Pinpoint the cell where the given text exists, returning its (x, y) midpoint coordinate. 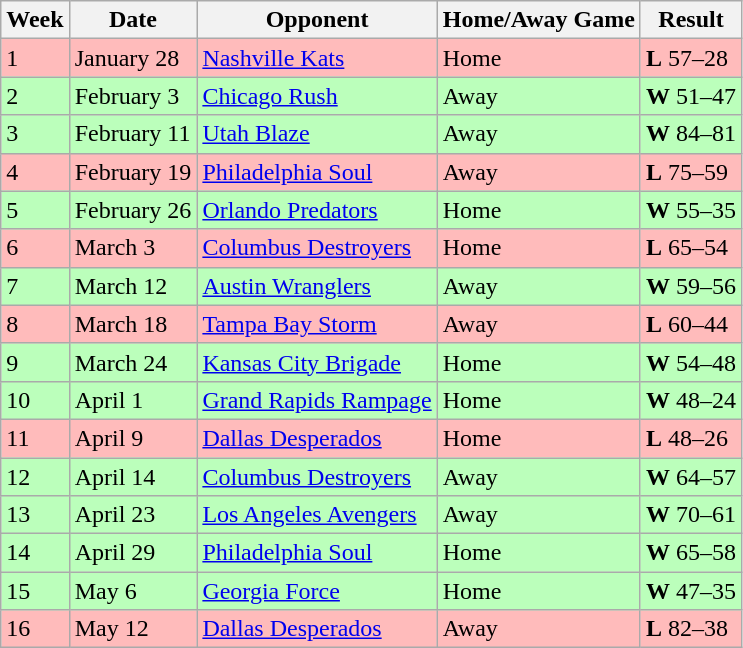
Opponent (317, 20)
1 (35, 58)
W 48–24 (690, 400)
Nashville Kats (317, 58)
Austin Wranglers (317, 286)
W 47–35 (690, 591)
W 54–48 (690, 362)
8 (35, 324)
16 (35, 629)
April 23 (133, 515)
W 51–47 (690, 96)
11 (35, 438)
13 (35, 515)
12 (35, 477)
Orlando Predators (317, 210)
W 65–58 (690, 553)
March 12 (133, 286)
L 48–26 (690, 438)
L 75–59 (690, 172)
Home/Away Game (538, 20)
14 (35, 553)
April 29 (133, 553)
Kansas City Brigade (317, 362)
April 1 (133, 400)
L 65–54 (690, 248)
L 60–44 (690, 324)
Los Angeles Avengers (317, 515)
May 6 (133, 591)
6 (35, 248)
Grand Rapids Rampage (317, 400)
April 9 (133, 438)
W 64–57 (690, 477)
April 14 (133, 477)
Week (35, 20)
3 (35, 134)
9 (35, 362)
Chicago Rush (317, 96)
5 (35, 210)
February 19 (133, 172)
W 59–56 (690, 286)
W 55–35 (690, 210)
10 (35, 400)
Tampa Bay Storm (317, 324)
Date (133, 20)
January 28 (133, 58)
2 (35, 96)
Utah Blaze (317, 134)
W 70–61 (690, 515)
February 11 (133, 134)
L 57–28 (690, 58)
W 84–81 (690, 134)
7 (35, 286)
March 3 (133, 248)
4 (35, 172)
February 3 (133, 96)
Result (690, 20)
L 82–38 (690, 629)
15 (35, 591)
February 26 (133, 210)
May 12 (133, 629)
March 18 (133, 324)
Georgia Force (317, 591)
March 24 (133, 362)
